Extract the (x, y) coordinate from the center of the cell holding the provided text.  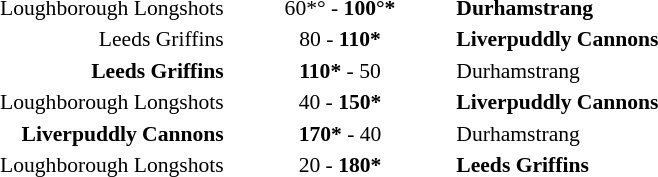
40 - 150* (340, 102)
80 - 110* (340, 39)
170* - 40 (340, 134)
110* - 50 (340, 70)
